Capture the cell that displays the provided text and extract its [x, y] central coordinate. 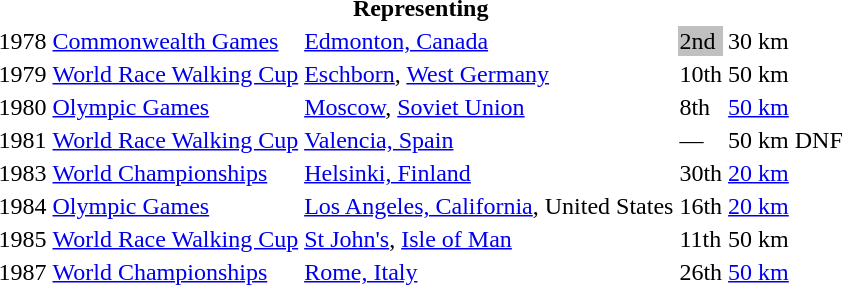
Edmonton, Canada [489, 41]
Moscow, Soviet Union [489, 107]
11th [701, 239]
St John's, Isle of Man [489, 239]
World Championships [176, 173]
Los Angeles, California, United States [489, 206]
Eschborn, West Germany [489, 74]
Commonwealth Games [176, 41]
30th [701, 173]
Helsinki, Finland [489, 173]
Valencia, Spain [489, 140]
— [701, 140]
30 km [759, 41]
16th [701, 206]
10th [701, 74]
2nd [701, 41]
8th [701, 107]
